For the text-containing cell, return its midpoint in [X, Y] coordinate format. 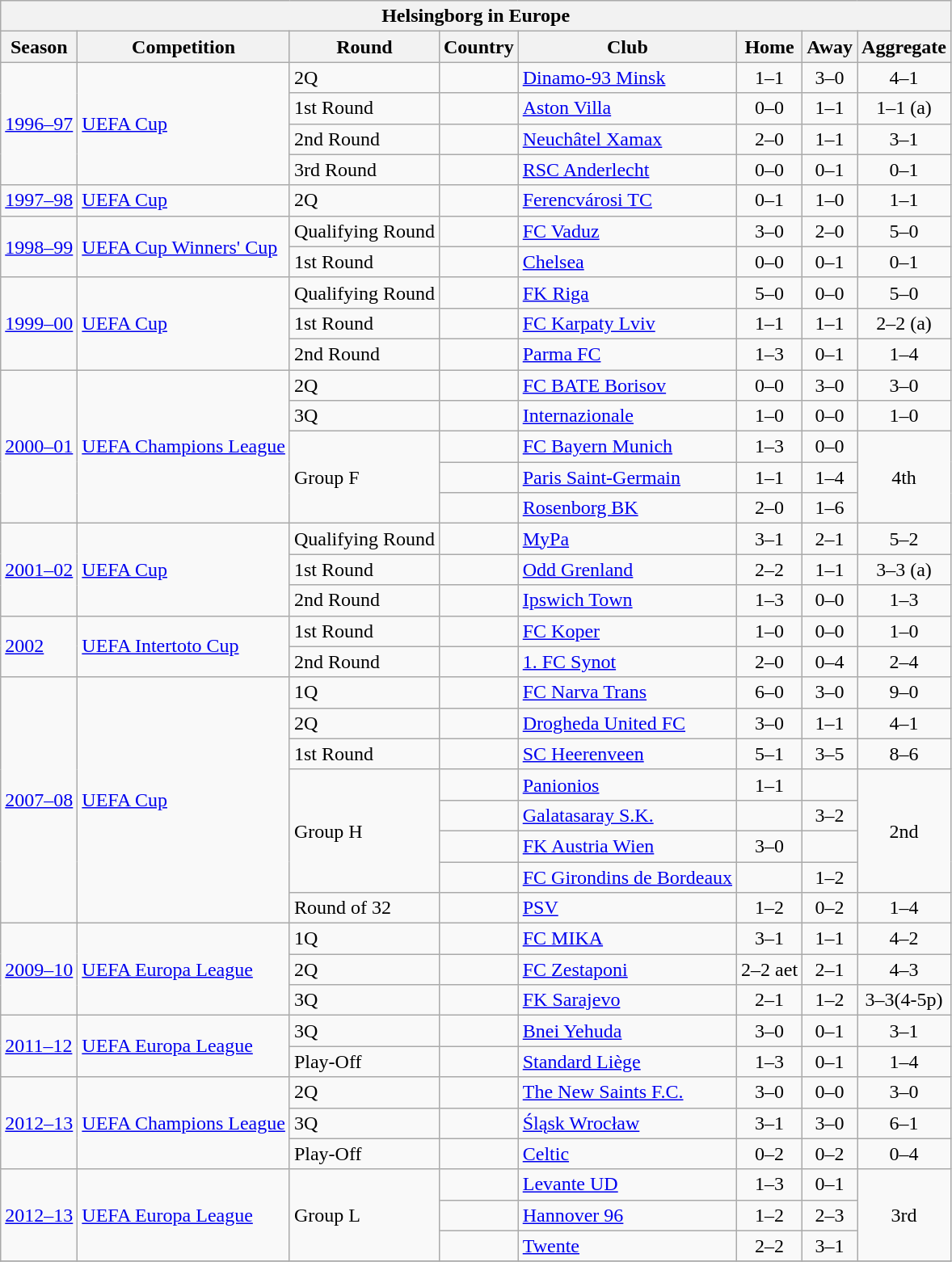
3–3 (a) [904, 570]
8–6 [904, 754]
2–4 [904, 662]
Dinamo-93 Minsk [627, 78]
2011–12 [39, 1046]
2nd [904, 831]
RSC Anderlecht [627, 170]
Group H [364, 831]
1998–99 [39, 246]
FC Girondins de Bordeaux [627, 877]
Ipswich Town [627, 600]
Neuchâtel Xamax [627, 139]
The New Saints F.C. [627, 1092]
Helsingborg in Europe [476, 16]
Drogheda United FC [627, 723]
Country [478, 47]
Hannover 96 [627, 1215]
2000–01 [39, 447]
3–5 [830, 754]
1999–00 [39, 323]
Odd Grenland [627, 570]
Round [364, 47]
PSV [627, 908]
FC BATE Borisov [627, 385]
2001–02 [39, 570]
2009–10 [39, 970]
5–2 [904, 539]
Twente [627, 1246]
Celtic [627, 1154]
Chelsea [627, 262]
FC Bayern Munich [627, 447]
UEFA Intertoto Cup [184, 646]
6–1 [904, 1123]
1. FC Synot [627, 662]
Group L [364, 1215]
FK Austria Wien [627, 846]
5–1 [769, 754]
3–2 [830, 815]
4–2 [904, 939]
Competition [184, 47]
Home [769, 47]
4th [904, 477]
FC Karpaty Lviv [627, 323]
Standard Liège [627, 1062]
1996–97 [39, 124]
FK Sarajevo [627, 1000]
Round of 32 [364, 908]
2–2 aet [769, 970]
2–2 (a) [904, 323]
FC MIKA [627, 939]
Away [830, 47]
Aston Villa [627, 108]
FC Zestaponi [627, 970]
Panionios [627, 785]
FC Vaduz [627, 231]
FC Koper [627, 631]
4–3 [904, 970]
Club [627, 47]
Rosenborg BK [627, 508]
Internazionale [627, 416]
Galatasaray S.K. [627, 815]
FC Narva Trans [627, 692]
SC Heerenveen [627, 754]
6–0 [769, 692]
Paris Saint-Germain [627, 477]
Bnei Yehuda [627, 1031]
FK Riga [627, 292]
9–0 [904, 692]
3rd Round [364, 170]
Ferencvárosi TC [627, 200]
Group F [364, 477]
1–1 (a) [904, 108]
3–3(4-5p) [904, 1000]
2–3 [830, 1215]
Season [39, 47]
1–6 [830, 508]
2007–08 [39, 800]
Aggregate [904, 47]
Śląsk Wrocław [627, 1123]
3rd [904, 1215]
Parma FC [627, 354]
MyPa [627, 539]
2002 [39, 646]
1997–98 [39, 200]
Levante UD [627, 1184]
UEFA Cup Winners' Cup [184, 246]
